Detect which cell encompasses the target text, then output its [x, y] center coordinate. 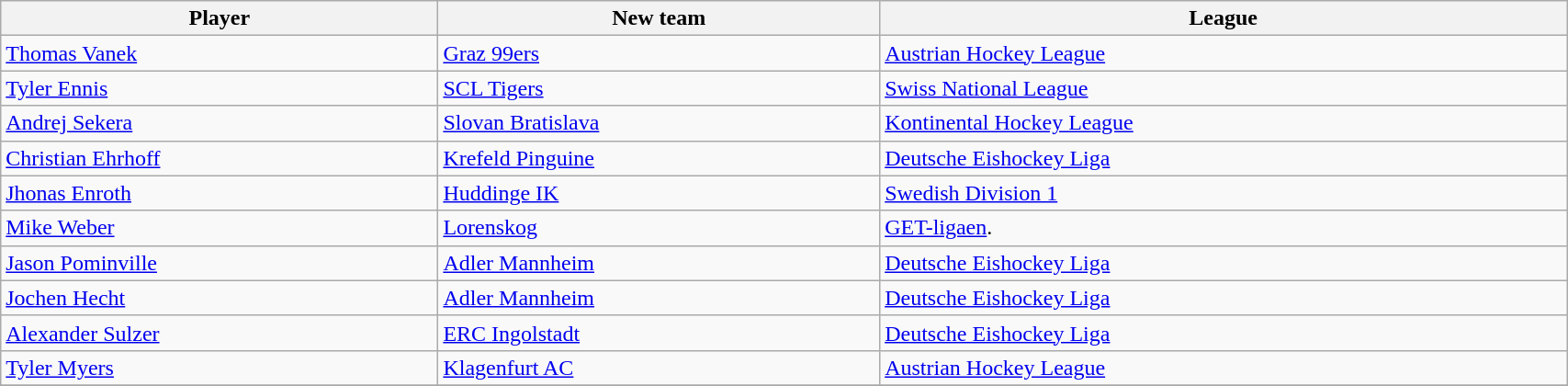
Tyler Myers [220, 368]
Andrej Sekera [220, 123]
Huddinge IK [660, 193]
Player [220, 18]
Kontinental Hockey League [1224, 123]
Mike Weber [220, 228]
Graz 99ers [660, 53]
Lorenskog [660, 228]
Tyler Ennis [220, 88]
SCL Tigers [660, 88]
Krefeld Pinguine [660, 158]
Slovan Bratislava [660, 123]
League [1224, 18]
ERC Ingolstadt [660, 333]
Jhonas Enroth [220, 193]
Jochen Hecht [220, 298]
Klagenfurt AC [660, 368]
Jason Pominville [220, 263]
Thomas Vanek [220, 53]
GET-ligaen. [1224, 228]
Swiss National League [1224, 88]
New team [660, 18]
Swedish Division 1 [1224, 193]
Alexander Sulzer [220, 333]
Christian Ehrhoff [220, 158]
